Find where the given text appears and provide that cell's center as [x, y] coordinate. 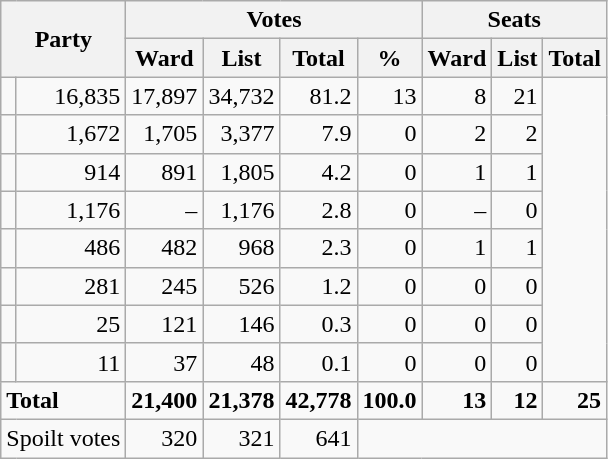
1,805 [242, 172]
11 [70, 362]
21 [518, 96]
2.8 [318, 210]
320 [164, 438]
321 [242, 438]
% [390, 58]
21,400 [164, 400]
100.0 [390, 400]
4.2 [318, 172]
0.3 [318, 324]
1,672 [70, 134]
17,897 [164, 96]
146 [242, 324]
7.9 [318, 134]
Spoilt votes [64, 438]
121 [164, 324]
37 [164, 362]
42,778 [318, 400]
482 [164, 248]
1.2 [318, 286]
81.2 [318, 96]
48 [242, 362]
16,835 [70, 96]
641 [318, 438]
526 [242, 286]
Seats [514, 20]
2.3 [318, 248]
3,377 [242, 134]
21,378 [242, 400]
0.1 [318, 362]
34,732 [242, 96]
914 [70, 172]
486 [70, 248]
1,705 [164, 134]
245 [164, 286]
968 [242, 248]
12 [518, 400]
281 [70, 286]
Votes [274, 20]
8 [457, 96]
891 [164, 172]
Party [64, 39]
